Detect which cell encompasses the target text, then output its (X, Y) center coordinate. 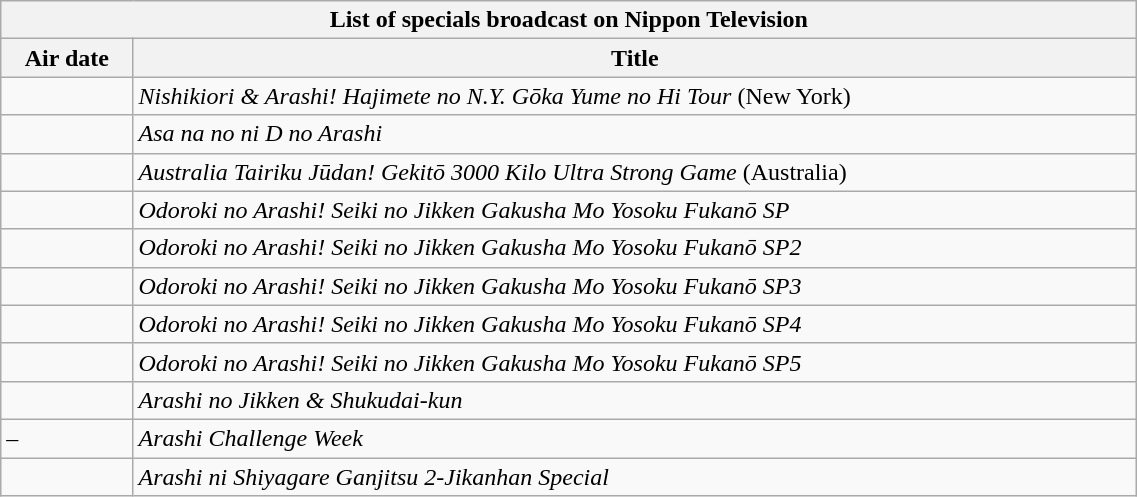
Nishikiori & Arashi! Hajimete no N.Y. Gōka Yume no Hi Tour (New York) (635, 96)
Odoroki no Arashi! Seiki no Jikken Gakusha Mo Yosoku Fukanō SP (635, 210)
Title (635, 58)
– (67, 438)
Air date (67, 58)
Asa na no ni D no Arashi (635, 134)
Odoroki no Arashi! Seiki no Jikken Gakusha Mo Yosoku Fukanō SP4 (635, 324)
Odoroki no Arashi! Seiki no Jikken Gakusha Mo Yosoku Fukanō SP2 (635, 248)
Australia Tairiku Jūdan! Gekitō 3000 Kilo Ultra Strong Game (Australia) (635, 172)
Odoroki no Arashi! Seiki no Jikken Gakusha Mo Yosoku Fukanō SP5 (635, 362)
Arashi Challenge Week (635, 438)
Arashi no Jikken & Shukudai-kun (635, 400)
List of specials broadcast on Nippon Television (569, 20)
Arashi ni Shiyagare Ganjitsu 2-Jikanhan Special (635, 477)
Odoroki no Arashi! Seiki no Jikken Gakusha Mo Yosoku Fukanō SP3 (635, 286)
